Determine the [x, y] coordinate at the center of the cell enclosing the given text.  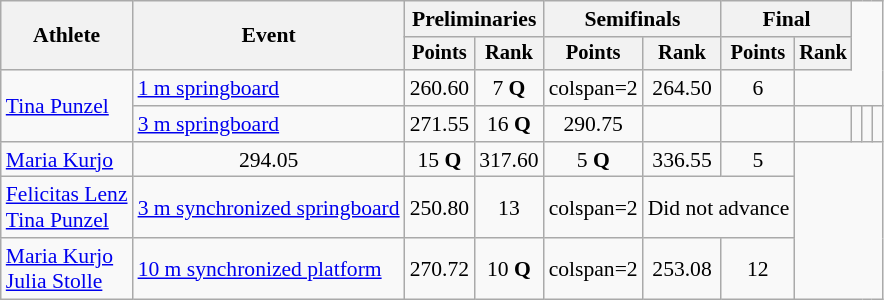
Preliminaries [474, 19]
317.60 [508, 160]
1 m springboard [269, 88]
253.08 [682, 268]
270.72 [440, 268]
260.60 [440, 88]
271.55 [440, 124]
290.75 [594, 124]
5 Q [594, 160]
Event [269, 36]
Semifinals [633, 19]
336.55 [682, 160]
Final [786, 19]
5 [758, 160]
3 m synchronized springboard [269, 208]
Tina Punzel [67, 106]
250.80 [440, 208]
7 Q [508, 88]
16 Q [508, 124]
294.05 [269, 160]
15 Q [440, 160]
264.50 [682, 88]
Did not advance [719, 208]
6 [758, 88]
13 [508, 208]
Felicitas LenzTina Punzel [67, 208]
3 m springboard [269, 124]
12 [758, 268]
10 m synchronized platform [269, 268]
10 Q [508, 268]
Athlete [67, 36]
Maria Kurjo [67, 160]
Maria KurjoJulia Stolle [67, 268]
